Return (x, y) of the center of cell containing provided text 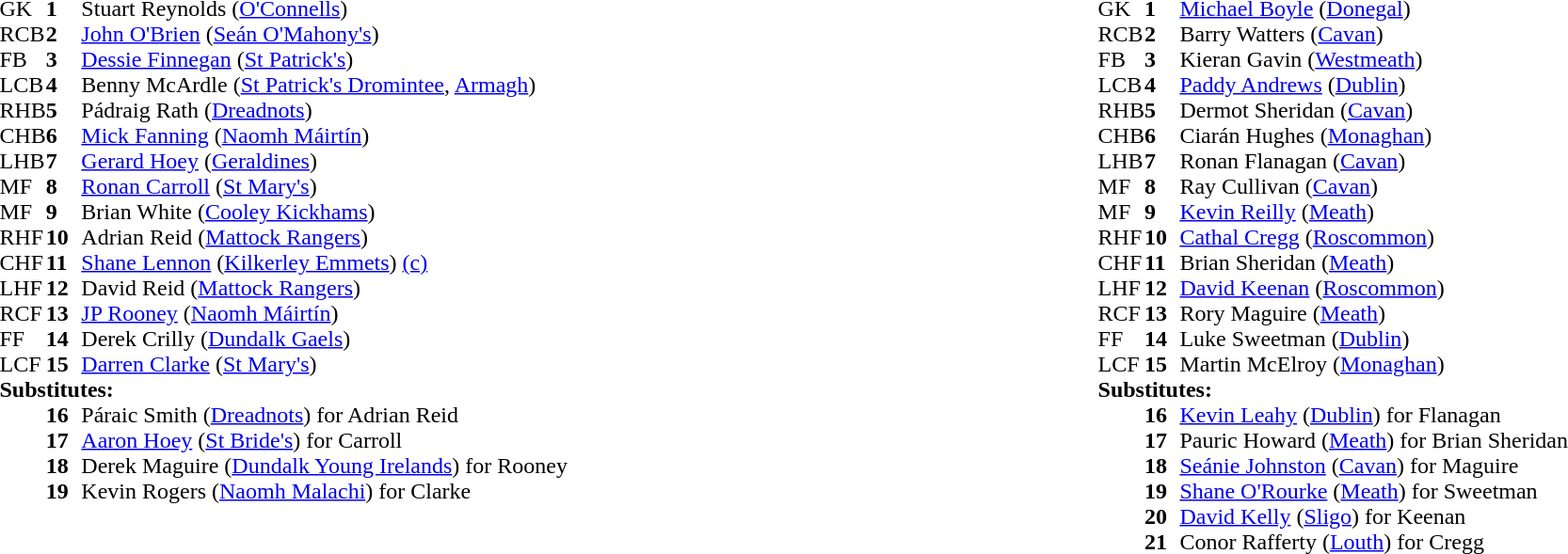
David Kelly (Sligo) for Keenan (1374, 517)
Gerard Hoey (Geraldines) (324, 162)
Brian Sheridan (Meath) (1374, 263)
Pádraig Rath (Dreadnots) (324, 111)
Derek Maguire (Dundalk Young Irelands) for Rooney (324, 467)
Dessie Finnegan (St Patrick's) (324, 60)
Ronan Carroll (St Mary's) (324, 186)
Ronan Flanagan (Cavan) (1374, 162)
Ciarán Hughes (Monaghan) (1374, 135)
Pauric Howard (Meath) for Brian Sheridan (1374, 440)
Adrian Reid (Mattock Rangers) (324, 237)
David Keenan (Roscommon) (1374, 288)
Benny McArdle (St Patrick's Dromintee, Armagh) (324, 85)
Seánie Johnston (Cavan) for Maguire (1374, 467)
Aaron Hoey (St Bride's) for Carroll (324, 440)
JP Rooney (Naomh Máirtín) (324, 314)
Mick Fanning (Naomh Máirtín) (324, 135)
David Reid (Mattock Rangers) (324, 288)
Cathal Cregg (Roscommon) (1374, 237)
Shane O'Rourke (Meath) for Sweetman (1374, 491)
Kevin Leahy (Dublin) for Flanagan (1374, 416)
John O'Brien (Seán O'Mahony's) (324, 34)
Dermot Sheridan (Cavan) (1374, 111)
Páraic Smith (Dreadnots) for Adrian Reid (324, 416)
Martin McElroy (Monaghan) (1374, 365)
Darren Clarke (St Mary's) (324, 365)
20 (1162, 517)
Kevin Rogers (Naomh Malachi) for Clarke (324, 491)
Barry Watters (Cavan) (1374, 34)
Paddy Andrews (Dublin) (1374, 85)
Shane Lennon (Kilkerley Emmets) (c) (324, 263)
Conor Rafferty (Louth) for Cregg (1374, 542)
Luke Sweetman (Dublin) (1374, 339)
21 (1162, 542)
Kevin Reilly (Meath) (1374, 213)
Rory Maguire (Meath) (1374, 314)
Brian White (Cooley Kickhams) (324, 213)
Ray Cullivan (Cavan) (1374, 186)
Derek Crilly (Dundalk Gaels) (324, 339)
Kieran Gavin (Westmeath) (1374, 60)
